Identify which cell holds the provided text, then report its [X, Y] central coordinate. 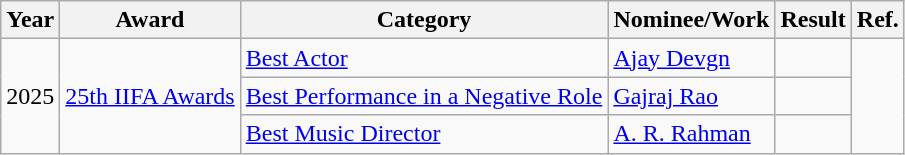
Best Actor [424, 58]
25th IIFA Awards [150, 96]
2025 [30, 96]
Nominee/Work [692, 20]
Year [30, 20]
Ajay Devgn [692, 58]
Result [813, 20]
Gajraj Rao [692, 96]
Ref. [878, 20]
A. R. Rahman [692, 134]
Best Performance in a Negative Role [424, 96]
Best Music Director [424, 134]
Category [424, 20]
Award [150, 20]
